Scan for the cell matching the given text and deliver its [X, Y] coordinate at center. 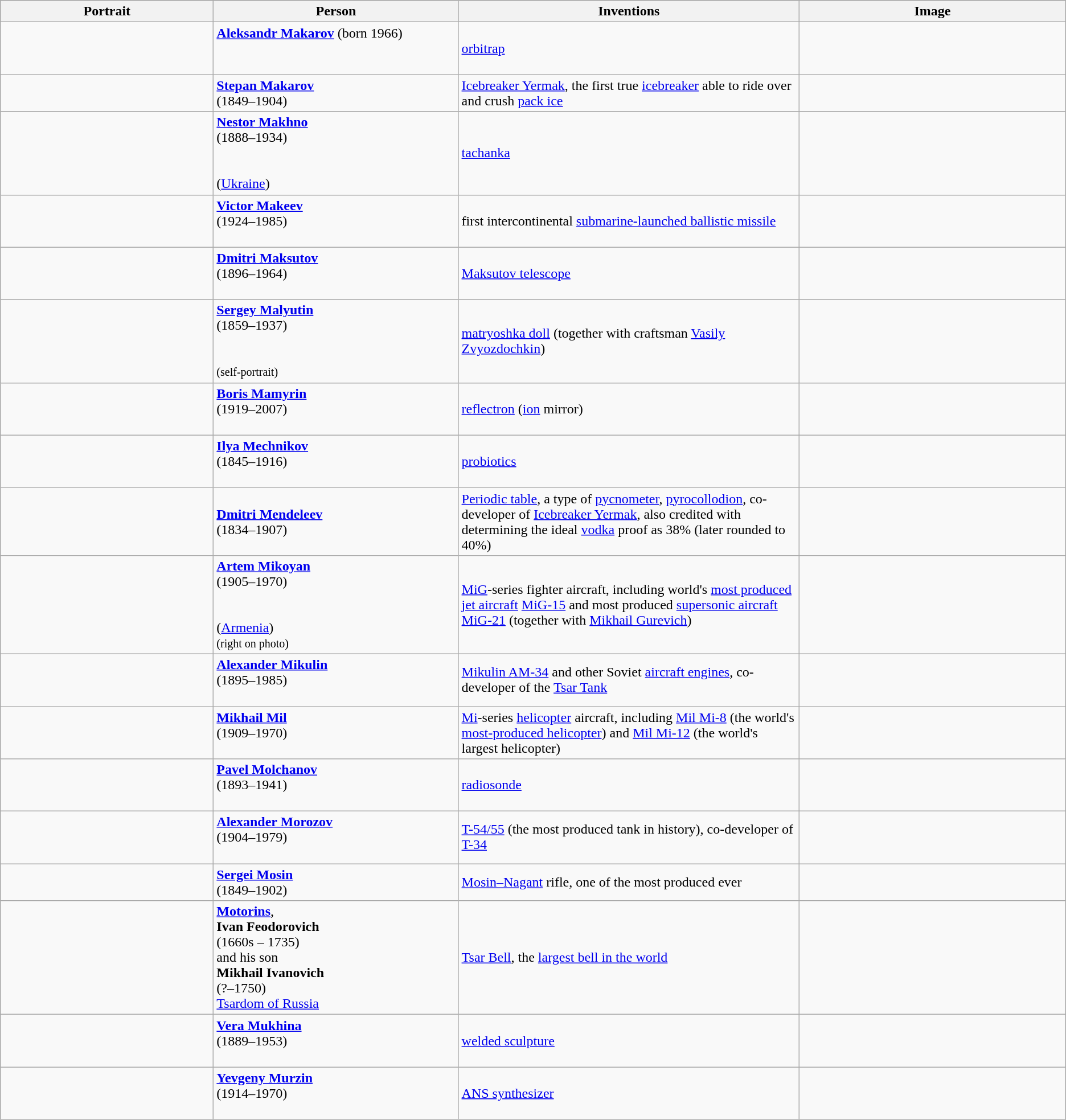
Vera Mukhina(1889–1953) [336, 1041]
Alexander Mikulin (1895–1985) [336, 680]
Inventions [629, 11]
Sergey Malyutin(1859–1937)(self-portrait) [336, 341]
ANS synthesizer [629, 1093]
reflectron (ion mirror) [629, 409]
Dmitri Maksutov (1896–1964) [336, 273]
Mosin–Nagant rifle, one of the most produced ever [629, 883]
Mikulin AM-34 and other Soviet aircraft engines, co-developer of the Tsar Tank [629, 680]
first intercontinental submarine-launched ballistic missile [629, 221]
Alexander Morozov(1904–1979) [336, 838]
Nestor Makhno (1888–1934) (Ukraine) [336, 153]
Mikhail Mil (1909–1970) [336, 732]
Icebreaker Yermak, the first true icebreaker able to ride over and crush pack ice [629, 93]
matryoshka doll (together with craftsman Vasily Zvyozdochkin) [629, 341]
Dmitri Mendeleev (1834–1907) [336, 522]
orbitrap [629, 48]
tachanka [629, 153]
Motorins,Ivan Feodorovich(1660s – 1735)and his son Mikhail Ivanovich(?–1750) Tsardom of Russia [336, 958]
Image [933, 11]
Pavel Molchanov(1893–1941) [336, 785]
Person [336, 11]
Portrait [107, 11]
Maksutov telescope [629, 273]
Artem Mikoyan (1905–1970) (Armenia) (right on photo) [336, 605]
Sergei Mosin (1849–1902) [336, 883]
Victor Makeev (1924–1985) [336, 221]
Yevgeny Murzin(1914–1970) [336, 1093]
probiotics [629, 461]
Aleksandr Makarov (born 1966) [336, 48]
Ilya Mechnikov (1845–1916) [336, 461]
Boris Mamyrin(1919–2007) [336, 409]
T-54/55 (the most produced tank in history), co-developer of T-34 [629, 838]
Tsar Bell, the largest bell in the world [629, 958]
radiosonde [629, 785]
welded sculpture [629, 1041]
Mi-series helicopter aircraft, including Mil Mi-8 (the world's most-produced helicopter) and Mil Mi-12 (the world's largest helicopter) [629, 732]
Stepan Makarov (1849–1904) [336, 93]
